Extract the [X, Y] coordinate from the center of the cell holding the provided text.  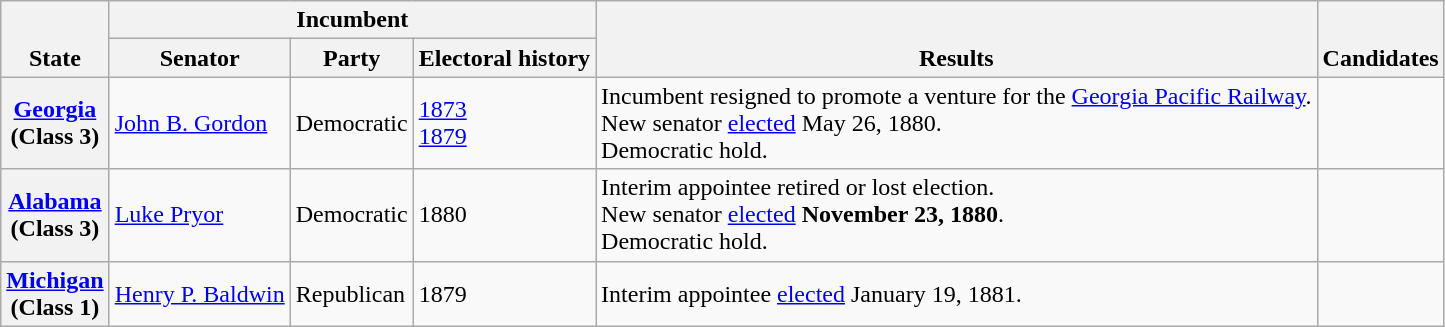
Georgia(Class 3) [55, 123]
Republican [352, 294]
Senator [200, 58]
Results [957, 39]
Party [352, 58]
Candidates [1380, 39]
John B. Gordon [200, 123]
1879 [504, 294]
Alabama(Class 3) [55, 215]
Incumbent resigned to promote a venture for the Georgia Pacific Railway.New senator elected May 26, 1880.Democratic hold. [957, 123]
1880 [504, 215]
State [55, 39]
Henry P. Baldwin [200, 294]
Luke Pryor [200, 215]
Interim appointee retired or lost election.New senator elected November 23, 1880.Democratic hold. [957, 215]
Electoral history [504, 58]
Michigan(Class 1) [55, 294]
Interim appointee elected January 19, 1881. [957, 294]
18731879 [504, 123]
Incumbent [352, 20]
